Determine the (X, Y) coordinate at the center of the cell enclosing the given text.  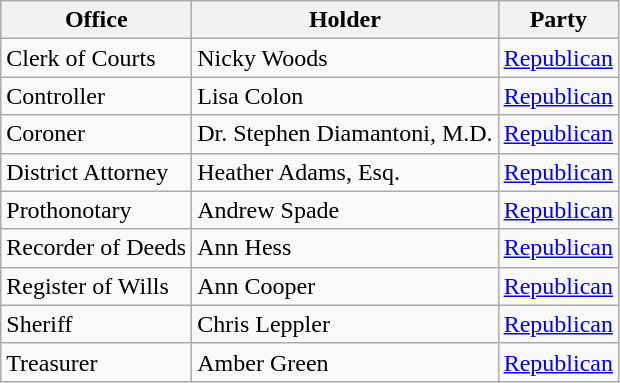
Andrew Spade (345, 210)
Heather Adams, Esq. (345, 172)
Ann Hess (345, 248)
Office (96, 20)
Party (558, 20)
Clerk of Courts (96, 58)
Ann Cooper (345, 286)
Chris Leppler (345, 324)
Recorder of Deeds (96, 248)
Lisa Colon (345, 96)
Register of Wills (96, 286)
Treasurer (96, 362)
District Attorney (96, 172)
Controller (96, 96)
Holder (345, 20)
Sheriff (96, 324)
Prothonotary (96, 210)
Coroner (96, 134)
Nicky Woods (345, 58)
Amber Green (345, 362)
Dr. Stephen Diamantoni, M.D. (345, 134)
